Locate the cell with the specified text and output its [X, Y] center coordinate. 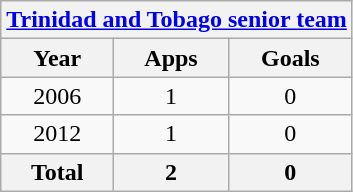
2012 [58, 134]
Total [58, 172]
Goals [290, 58]
Year [58, 58]
2 [172, 172]
Trinidad and Tobago senior team [177, 20]
Apps [172, 58]
2006 [58, 96]
